Identify which cell holds the provided text, then report its [X, Y] central coordinate. 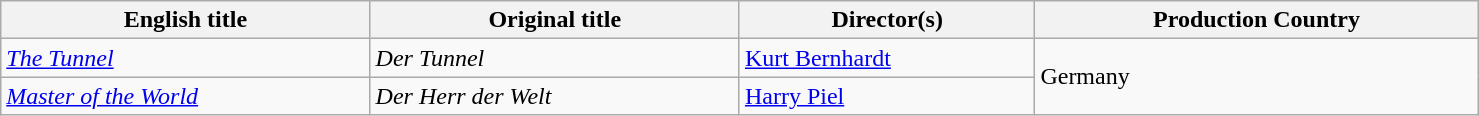
Production Country [1256, 20]
Master of the World [186, 96]
Germany [1256, 77]
Original title [554, 20]
Kurt Bernhardt [886, 58]
Harry Piel [886, 96]
Der Tunnel [554, 58]
Director(s) [886, 20]
The Tunnel [186, 58]
Der Herr der Welt [554, 96]
English title [186, 20]
